Extract the [x, y] coordinate from the center of the cell holding the provided text.  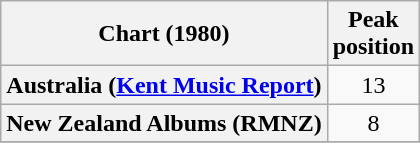
Australia (Kent Music Report) [164, 85]
Peakposition [373, 34]
8 [373, 123]
Chart (1980) [164, 34]
New Zealand Albums (RMNZ) [164, 123]
13 [373, 85]
